Capture the cell that displays the provided text and extract its (x, y) central coordinate. 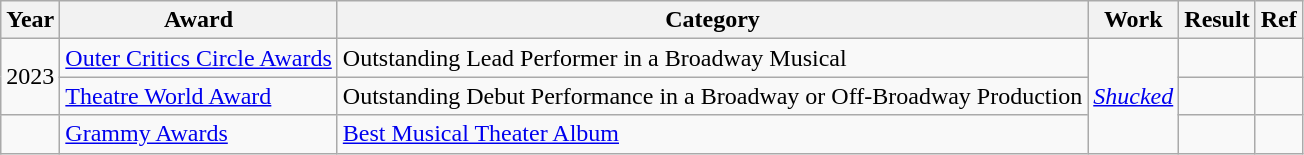
Category (712, 20)
Best Musical Theater Album (712, 134)
Ref (1278, 20)
Result (1217, 20)
Outstanding Debut Performance in a Broadway or Off-Broadway Production (712, 96)
Award (198, 20)
Year (30, 20)
Outer Critics Circle Awards (198, 58)
Outstanding Lead Performer in a Broadway Musical (712, 58)
Theatre World Award (198, 96)
Grammy Awards (198, 134)
Shucked (1134, 96)
2023 (30, 77)
Work (1134, 20)
